Detect which cell encompasses the target text, then output its (x, y) center coordinate. 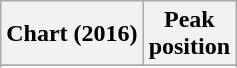
Peakposition (189, 34)
Chart (2016) (72, 34)
